For the text-containing cell, return its midpoint in (x, y) coordinate format. 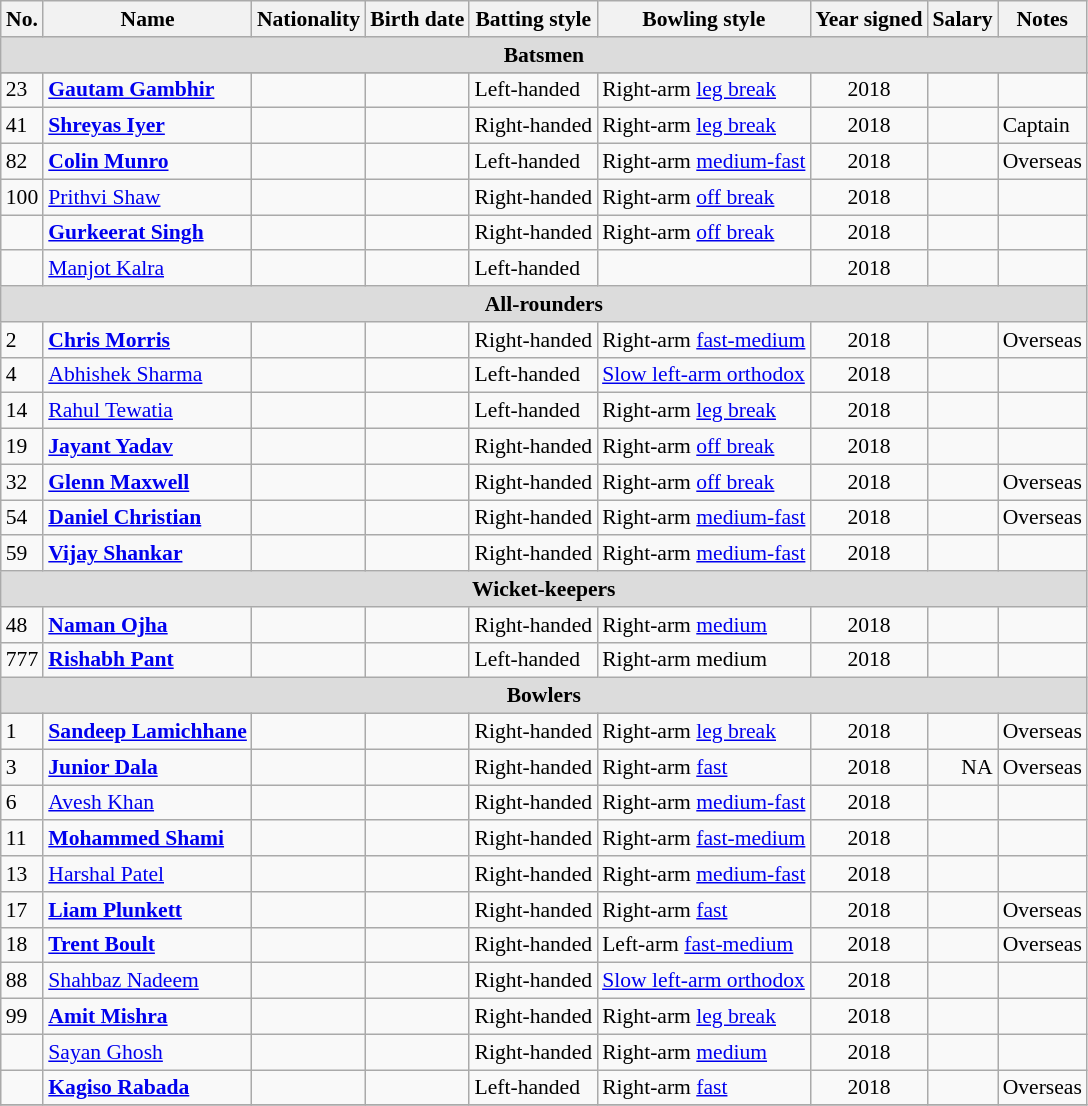
6 (22, 803)
Abhishek Sharma (148, 375)
Notes (1042, 19)
Sandeep Lamichhane (148, 732)
Captain (1042, 126)
Vijay Shankar (148, 554)
Chris Morris (148, 340)
Naman Ojha (148, 625)
Liam Plunkett (148, 910)
3 (22, 767)
Gurkeerat Singh (148, 233)
Shahbaz Nadeem (148, 981)
99 (22, 1017)
88 (22, 981)
Trent Boult (148, 945)
Jayant Yadav (148, 447)
Manjot Kalra (148, 269)
Amit Mishra (148, 1017)
54 (22, 518)
Birth date (417, 19)
All-rounders (544, 304)
Rahul Tewatia (148, 411)
Prithvi Shaw (148, 197)
19 (22, 447)
14 (22, 411)
48 (22, 625)
Junior Dala (148, 767)
Gautam Gambhir (148, 90)
Wicket-keepers (544, 589)
Left-arm fast-medium (704, 945)
32 (22, 482)
Avesh Khan (148, 803)
Batting style (533, 19)
Harshal Patel (148, 874)
Glenn Maxwell (148, 482)
Kagiso Rabada (148, 1088)
Colin Munro (148, 162)
777 (22, 660)
Bowling style (704, 19)
Salary (963, 19)
Shreyas Iyer (148, 126)
1 (22, 732)
18 (22, 945)
4 (22, 375)
82 (22, 162)
100 (22, 197)
Batsmen (544, 55)
Sayan Ghosh (148, 1052)
13 (22, 874)
Mohammed Shami (148, 839)
11 (22, 839)
59 (22, 554)
No. (22, 19)
17 (22, 910)
Daniel Christian (148, 518)
Bowlers (544, 696)
Rishabh Pant (148, 660)
Nationality (308, 19)
23 (22, 90)
Name (148, 19)
NA (963, 767)
2 (22, 340)
41 (22, 126)
Year signed (868, 19)
